Scan for the cell matching the given text and deliver its [X, Y] coordinate at center. 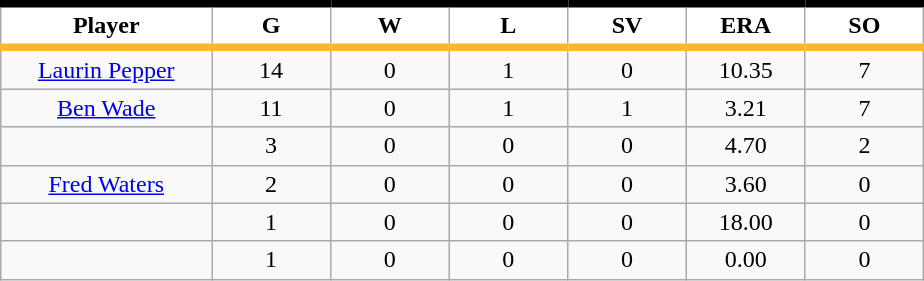
18.00 [746, 222]
ERA [746, 26]
SO [864, 26]
Player [106, 26]
Laurin Pepper [106, 68]
4.70 [746, 146]
0.00 [746, 260]
11 [272, 108]
3 [272, 146]
3.60 [746, 184]
Ben Wade [106, 108]
L [508, 26]
10.35 [746, 68]
W [390, 26]
SV [628, 26]
3.21 [746, 108]
G [272, 26]
14 [272, 68]
Fred Waters [106, 184]
